Scan for the cell matching the given text and deliver its [x, y] coordinate at center. 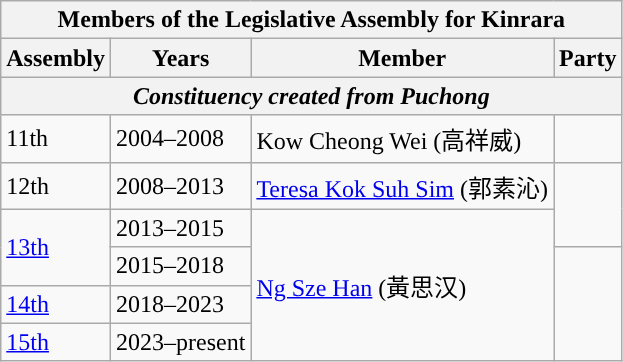
12th [56, 186]
2008–2013 [180, 186]
11th [56, 138]
Years [180, 58]
Assembly [56, 58]
Ng Sze Han (黃思汉) [402, 285]
15th [56, 342]
2004–2008 [180, 138]
2018–2023 [180, 304]
Constituency created from Puchong [312, 96]
Members of the Legislative Assembly for Kinrara [312, 20]
Teresa Kok Suh Sim (郭素沁) [402, 186]
Kow Cheong Wei (高祥威) [402, 138]
Party [588, 58]
14th [56, 304]
13th [56, 247]
2015–2018 [180, 266]
2013–2015 [180, 228]
Member [402, 58]
2023–present [180, 342]
